Pinpoint the cell where the given text exists, returning its [X, Y] midpoint coordinate. 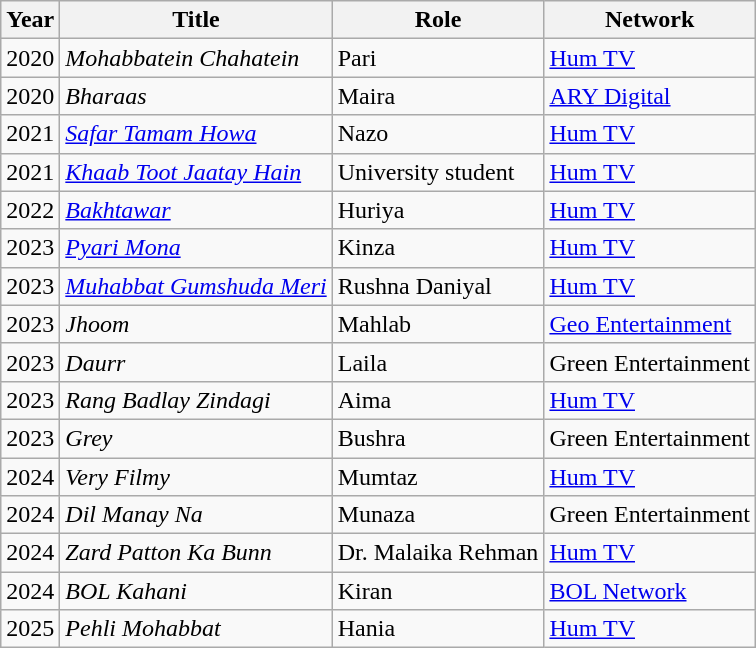
Maira [438, 96]
Mahlab [438, 324]
Rushna Daniyal [438, 286]
ARY Digital [650, 96]
University student [438, 172]
Grey [196, 438]
Jhoom [196, 324]
Bakhtawar [196, 210]
Mohabbatein Chahatein [196, 58]
Aima [438, 400]
2025 [30, 629]
Network [650, 20]
Very Filmy [196, 477]
Year [30, 20]
Pari [438, 58]
Pyari Mona [196, 248]
Munaza [438, 515]
Kiran [438, 591]
Hania [438, 629]
Pehli Mohabbat [196, 629]
Bharaas [196, 96]
Laila [438, 362]
Dil Manay Na [196, 515]
Nazo [438, 134]
Safar Tamam Howa [196, 134]
Geo Entertainment [650, 324]
BOL Kahani [196, 591]
Khaab Toot Jaatay Hain [196, 172]
Mumtaz [438, 477]
Muhabbat Gumshuda Meri [196, 286]
Dr. Malaika Rehman [438, 553]
Role [438, 20]
Daurr [196, 362]
Huriya [438, 210]
Bushra [438, 438]
Title [196, 20]
BOL Network [650, 591]
Zard Patton Ka Bunn [196, 553]
Kinza [438, 248]
Rang Badlay Zindagi [196, 400]
2022 [30, 210]
